Find where the given text appears and provide that cell's center as [x, y] coordinate. 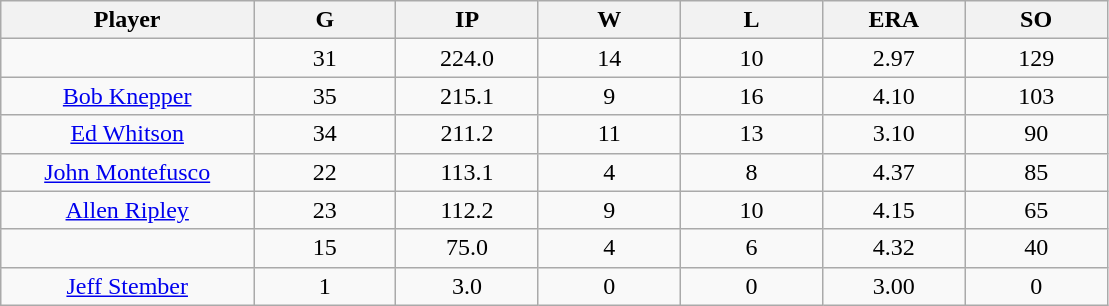
ERA [894, 20]
Player [128, 20]
85 [1036, 172]
13 [751, 134]
4.15 [894, 210]
8 [751, 172]
23 [325, 210]
IP [467, 20]
6 [751, 248]
31 [325, 58]
90 [1036, 134]
4.37 [894, 172]
Jeff Stember [128, 286]
14 [609, 58]
W [609, 20]
2.97 [894, 58]
112.2 [467, 210]
65 [1036, 210]
103 [1036, 96]
G [325, 20]
3.0 [467, 286]
113.1 [467, 172]
224.0 [467, 58]
129 [1036, 58]
35 [325, 96]
3.00 [894, 286]
40 [1036, 248]
SO [1036, 20]
34 [325, 134]
4.32 [894, 248]
22 [325, 172]
Bob Knepper [128, 96]
1 [325, 286]
L [751, 20]
215.1 [467, 96]
211.2 [467, 134]
3.10 [894, 134]
15 [325, 248]
Allen Ripley [128, 210]
11 [609, 134]
Ed Whitson [128, 134]
16 [751, 96]
75.0 [467, 248]
John Montefusco [128, 172]
4.10 [894, 96]
